Output the [X, Y] coordinate of the center of the cell containing the given text.  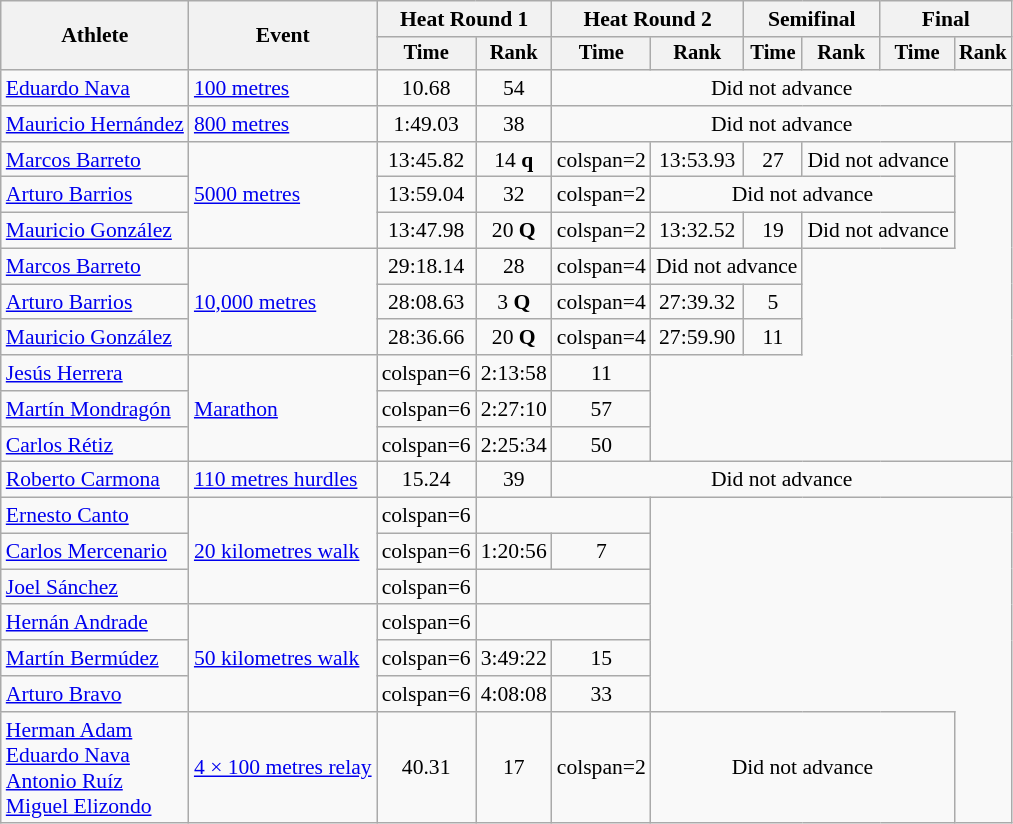
10.68 [426, 88]
Arturo Bravo [95, 694]
Jesús Herrera [95, 373]
2:25:34 [514, 445]
50 [602, 445]
13:53.93 [698, 160]
19 [772, 231]
Herman AdamEduardo NavaAntonio RuízMiguel Elizondo [95, 768]
Semifinal [812, 19]
Carlos Rétiz [95, 445]
Eduardo Nava [95, 88]
50 kilometres walk [283, 658]
28:36.66 [426, 338]
4:08:08 [514, 694]
Mauricio Hernández [95, 124]
Final [946, 19]
15 [602, 658]
Event [283, 36]
13:59.04 [426, 195]
Ernesto Canto [95, 516]
39 [514, 480]
28 [514, 267]
Carlos Mercenario [95, 552]
27:39.32 [698, 302]
15.24 [426, 480]
54 [514, 88]
32 [514, 195]
Hernán Andrade [95, 623]
Marathon [283, 408]
33 [602, 694]
2:27:10 [514, 409]
28:08.63 [426, 302]
14 q [514, 160]
27:59.90 [698, 338]
4 × 100 metres relay [283, 768]
29:18.14 [426, 267]
38 [514, 124]
2:13:58 [514, 373]
40.31 [426, 768]
3 Q [514, 302]
Athlete [95, 36]
1:49.03 [426, 124]
10,000 metres [283, 302]
13:45.82 [426, 160]
3:49:22 [514, 658]
7 [602, 552]
5000 metres [283, 196]
Joel Sánchez [95, 587]
100 metres [283, 88]
57 [602, 409]
Martín Mondragón [95, 409]
Martín Bermúdez [95, 658]
Heat Round 1 [464, 19]
800 metres [283, 124]
27 [772, 160]
1:20:56 [514, 552]
20 kilometres walk [283, 552]
Roberto Carmona [95, 480]
13:32.52 [698, 231]
Heat Round 2 [648, 19]
110 metres hurdles [283, 480]
5 [772, 302]
17 [514, 768]
13:47.98 [426, 231]
